Return [X, Y] of the center of cell containing provided text 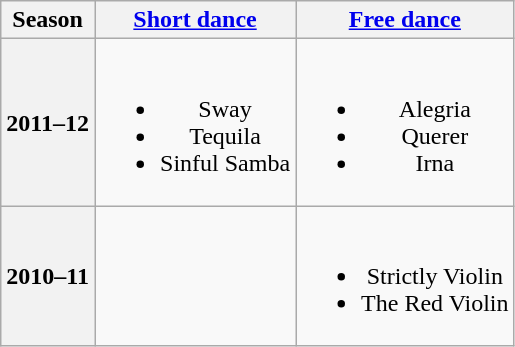
Alegria Querer Irna [406, 122]
Short dance [194, 20]
2010–11 [48, 276]
2011–12 [48, 122]
Strictly Violin The Red Violin [406, 276]
Season [48, 20]
Free dance [406, 20]
Sway Tequila Sinful Samba [194, 122]
